Determine the [X, Y] coordinate at the center of the cell enclosing the given text.  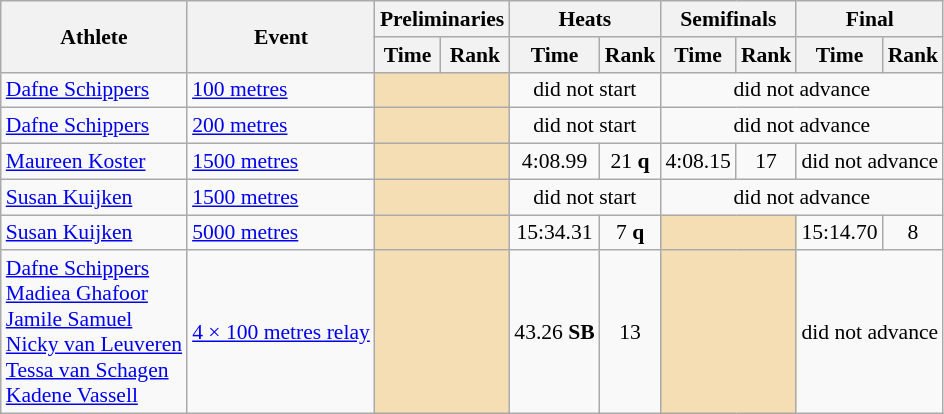
15:14.70 [839, 233]
8 [914, 233]
17 [766, 162]
Athlete [94, 36]
4 × 100 metres relay [281, 332]
Semifinals [728, 19]
4:08.99 [554, 162]
7 q [630, 233]
21 q [630, 162]
Heats [584, 19]
100 metres [281, 90]
4:08.15 [698, 162]
Event [281, 36]
13 [630, 332]
Dafne SchippersMadiea GhafoorJamile SamuelNicky van LeuverenTessa van SchagenKadene Vassell [94, 332]
200 metres [281, 126]
43.26 SB [554, 332]
Maureen Koster [94, 162]
15:34.31 [554, 233]
Final [870, 19]
5000 metres [281, 233]
Preliminaries [442, 19]
